Identify which cell holds the provided text, then report its (x, y) central coordinate. 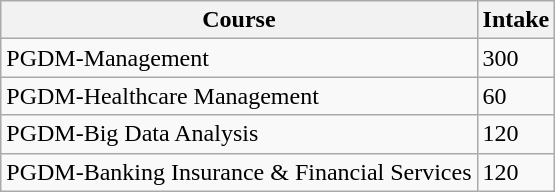
300 (516, 58)
Course (239, 20)
PGDM-Big Data Analysis (239, 134)
PGDM-Healthcare Management (239, 96)
PGDM-Management (239, 58)
PGDM-Banking Insurance & Financial Services (239, 172)
Intake (516, 20)
60 (516, 96)
